Detect which cell encompasses the target text, then output its [x, y] center coordinate. 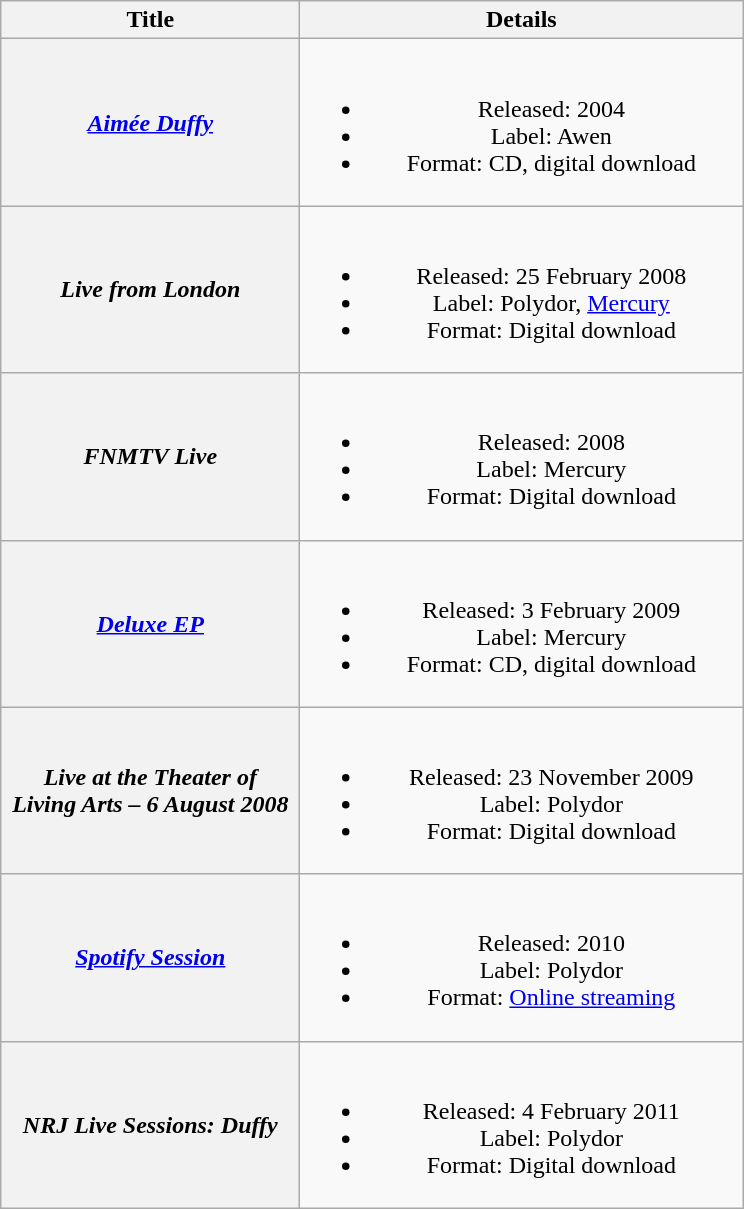
Released: 23 November 2009Label: PolydorFormat: Digital download [522, 790]
Released: 4 February 2011Label: PolydorFormat: Digital download [522, 1124]
Details [522, 20]
FNMTV Live [150, 456]
Released: 25 February 2008Label: Polydor, MercuryFormat: Digital download [522, 290]
Aimée Duffy [150, 122]
NRJ Live Sessions: Duffy [150, 1124]
Title [150, 20]
Deluxe EP [150, 624]
Live at the Theater of Living Arts – 6 August 2008 [150, 790]
Live from London [150, 290]
Released: 2010Label: PolydorFormat: Online streaming [522, 958]
Released: 2004Label: AwenFormat: CD, digital download [522, 122]
Released: 2008Label: MercuryFormat: Digital download [522, 456]
Released: 3 February 2009Label: MercuryFormat: CD, digital download [522, 624]
Spotify Session [150, 958]
